Scan for the cell matching the given text and deliver its [x, y] coordinate at center. 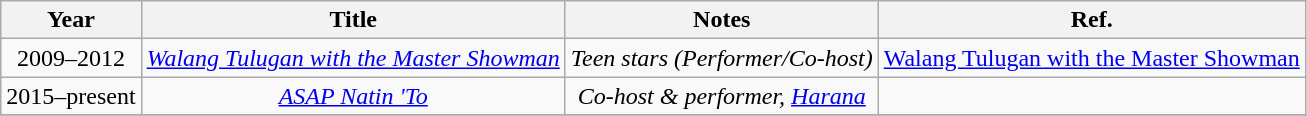
2009–2012 [71, 58]
ASAP Natin 'To [353, 96]
Teen stars (Performer/Co-host) [722, 58]
Notes [722, 20]
Co-host & performer, Harana [722, 96]
2015–present [71, 96]
Title [353, 20]
Year [71, 20]
Ref. [1092, 20]
